Pinpoint the cell where the given text exists, returning its (X, Y) midpoint coordinate. 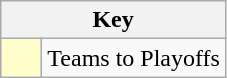
Key (114, 20)
Teams to Playoffs (134, 58)
